Search for the cell housing the specified text and yield its (X, Y) center coordinate. 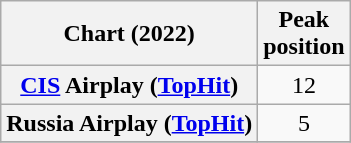
Russia Airplay (TopHit) (130, 123)
12 (304, 85)
5 (304, 123)
CIS Airplay (TopHit) (130, 85)
Peakposition (304, 34)
Chart (2022) (130, 34)
